Search for the cell housing the specified text and yield its (x, y) center coordinate. 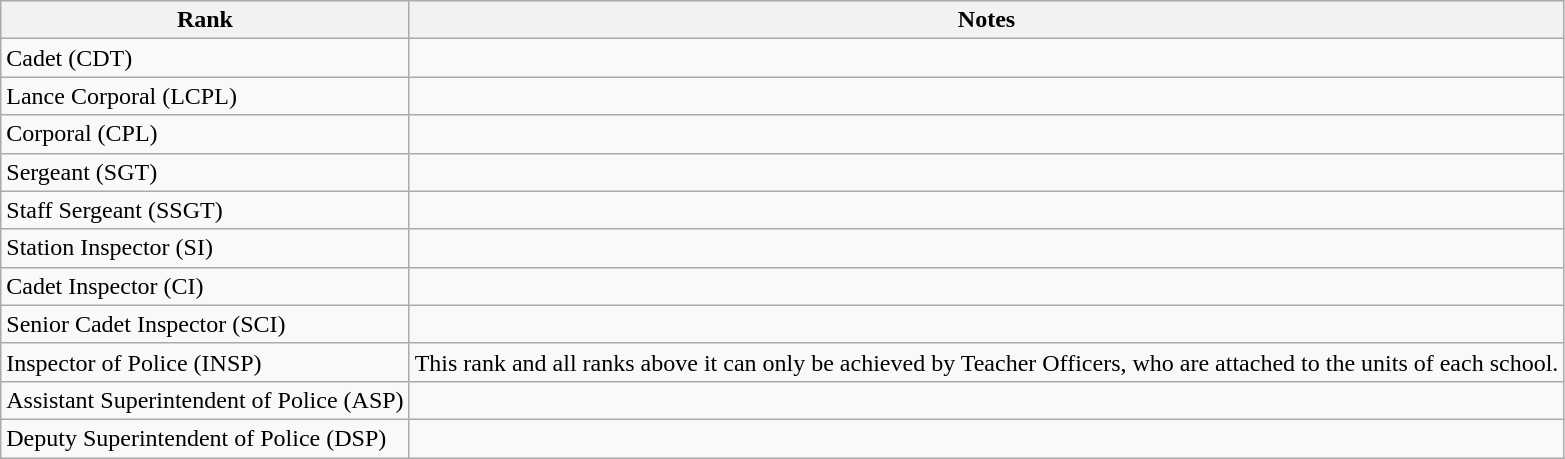
Sergeant (SGT) (205, 172)
Senior Cadet Inspector (SCI) (205, 324)
Assistant Superintendent of Police (ASP) (205, 400)
Notes (986, 20)
Corporal (CPL) (205, 134)
Cadet Inspector (CI) (205, 286)
Staff Sergeant (SSGT) (205, 210)
Station Inspector (SI) (205, 248)
Deputy Superintendent of Police (DSP) (205, 438)
This rank and all ranks above it can only be achieved by Teacher Officers, who are attached to the units of each school. (986, 362)
Inspector of Police (INSP) (205, 362)
Cadet (CDT) (205, 58)
Lance Corporal (LCPL) (205, 96)
Rank (205, 20)
